From the cell containing the given text, extract its center point as (X, Y) coordinate. 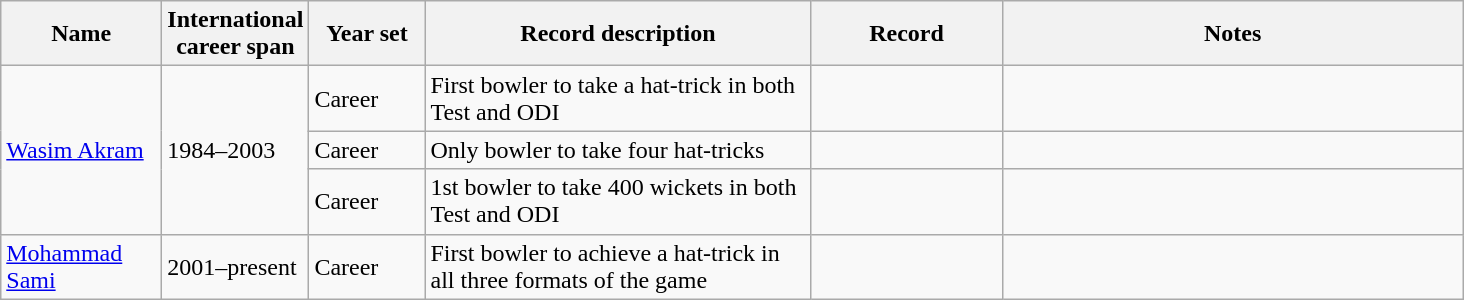
1984–2003 (236, 150)
Mohammad Sami (82, 266)
Only bowler to take four hat-tricks (618, 150)
Year set (367, 34)
Name (82, 34)
1st bowler to take 400 wickets in both Test and ODI (618, 202)
2001–present (236, 266)
Record (906, 34)
Notes (1232, 34)
Record description (618, 34)
First bowler to achieve a hat-trick in all three formats of the game (618, 266)
Wasim Akram (82, 150)
International career span (236, 34)
First bowler to take a hat-trick in both Test and ODI (618, 98)
